Provide the [x, y] coordinate of the cell's center where the given text is located.  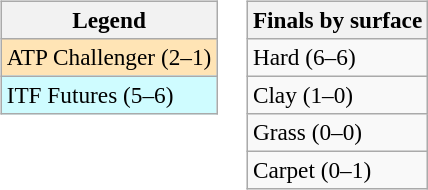
Legend [108, 20]
Finals by surface [337, 20]
Clay (1–0) [337, 95]
Carpet (0–1) [337, 171]
Grass (0–0) [337, 133]
ATP Challenger (2–1) [108, 57]
ITF Futures (5–6) [108, 95]
Hard (6–6) [337, 57]
